Capture the cell that displays the provided text and extract its [X, Y] central coordinate. 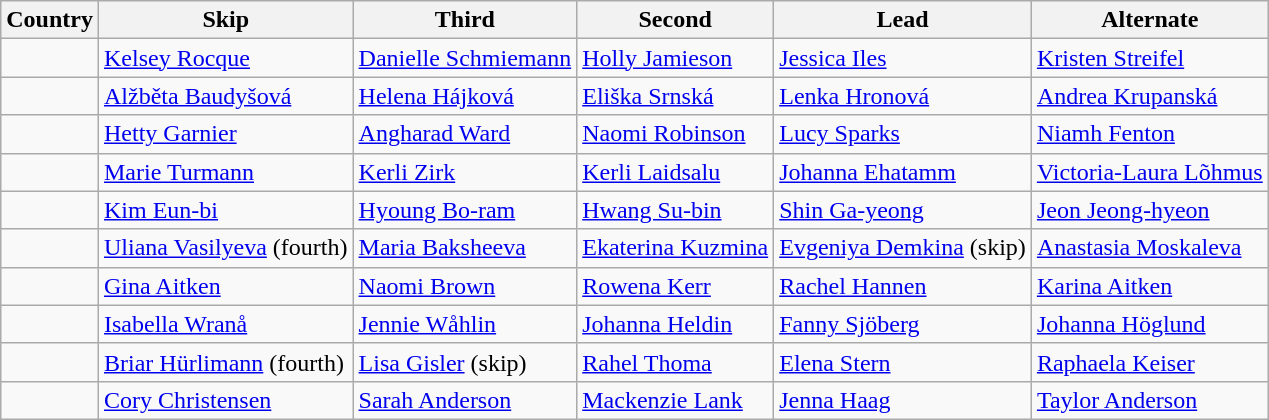
Kim Eun-bi [226, 210]
Lucy Sparks [903, 134]
Maria Baksheeva [465, 248]
Cory Christensen [226, 400]
Jessica Iles [903, 58]
Kerli Laidsalu [676, 172]
Jennie Wåhlin [465, 324]
Isabella Wranå [226, 324]
Marie Turmann [226, 172]
Lenka Hronová [903, 96]
Johanna Höglund [1150, 324]
Gina Aitken [226, 286]
Jenna Haag [903, 400]
Hetty Garnier [226, 134]
Victoria-Laura Lõhmus [1150, 172]
Naomi Robinson [676, 134]
Sarah Anderson [465, 400]
Alternate [1150, 20]
Second [676, 20]
Anastasia Moskaleva [1150, 248]
Mackenzie Lank [676, 400]
Elena Stern [903, 362]
Country [50, 20]
Naomi Brown [465, 286]
Johanna Ehatamm [903, 172]
Rachel Hannen [903, 286]
Kerli Zirk [465, 172]
Niamh Fenton [1150, 134]
Holly Jamieson [676, 58]
Karina Aitken [1150, 286]
Third [465, 20]
Kelsey Rocque [226, 58]
Taylor Anderson [1150, 400]
Fanny Sjöberg [903, 324]
Rahel Thoma [676, 362]
Skip [226, 20]
Lead [903, 20]
Shin Ga-yeong [903, 210]
Hwang Su-bin [676, 210]
Angharad Ward [465, 134]
Lisa Gisler (skip) [465, 362]
Eliška Srnská [676, 96]
Helena Hájková [465, 96]
Johanna Heldin [676, 324]
Evgeniya Demkina (skip) [903, 248]
Rowena Kerr [676, 286]
Kristen Streifel [1150, 58]
Danielle Schmiemann [465, 58]
Uliana Vasilyeva (fourth) [226, 248]
Raphaela Keiser [1150, 362]
Jeon Jeong-hyeon [1150, 210]
Hyoung Bo-ram [465, 210]
Ekaterina Kuzmina [676, 248]
Briar Hürlimann (fourth) [226, 362]
Andrea Krupanská [1150, 96]
Alžběta Baudyšová [226, 96]
